Return (x, y) of the center of cell containing provided text 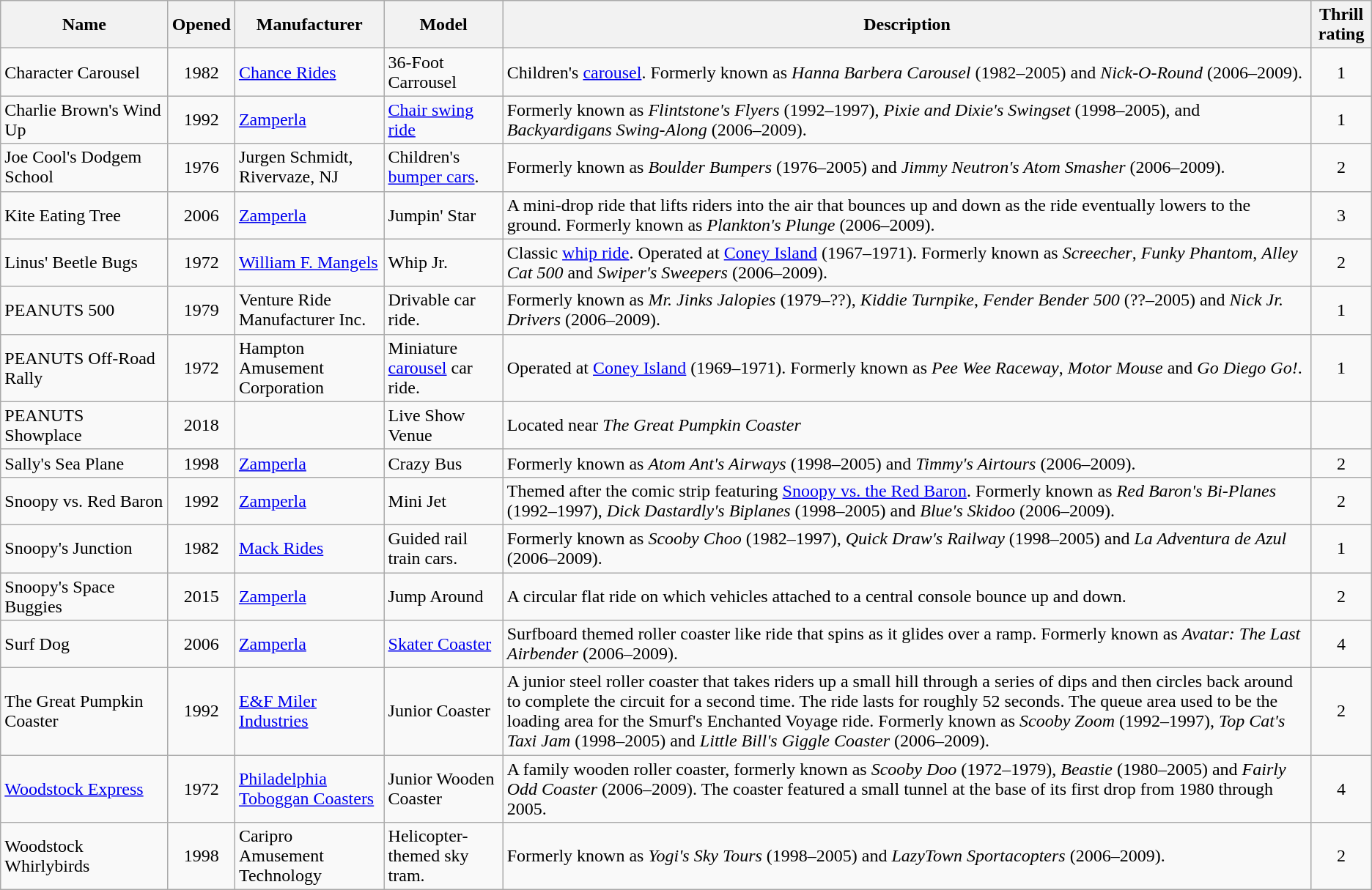
Opened (201, 25)
PEANUTS Off-Road Rally (85, 368)
Children's carousel. Formerly known as Hanna Barbera Carousel (1982–2005) and Nick-O-Round (2006–2009). (907, 72)
Caripro Amusement Technology (309, 856)
Chair swing ride (443, 120)
Character Carousel (85, 72)
Jurgen Schmidt, Rivervaze, NJ (309, 167)
Mini Jet (443, 501)
Sally's Sea Plane (85, 463)
Formerly known as Scooby Choo (1982–1997), Quick Draw's Railway (1998–2005) and La Adventura de Azul (2006–2009). (907, 548)
Manufacturer (309, 25)
36-Foot Carrousel (443, 72)
Kite Eating Tree (85, 215)
Woodstock Whirlybirds (85, 856)
Philadelphia Toboggan Coasters (309, 789)
Crazy Bus (443, 463)
Joe Cool's Dodgem School (85, 167)
Jump Around (443, 596)
Jumpin' Star (443, 215)
Chance Rides (309, 72)
Snoopy's Junction (85, 548)
Drivable car ride. (443, 311)
Guided rail train cars. (443, 548)
1979 (201, 311)
Charlie Brown's Wind Up (85, 120)
Located near The Great Pumpkin Coaster (907, 425)
Thrill rating (1341, 25)
Surf Dog (85, 645)
Miniature carousel car ride. (443, 368)
2018 (201, 425)
Description (907, 25)
Hampton Amusement Corporation (309, 368)
A circular flat ride on which vehicles attached to a central console bounce up and down. (907, 596)
Classic whip ride. Operated at Coney Island (1967–1971). Formerly known as Screecher, Funky Phantom, Alley Cat 500 and Swiper's Sweepers (2006–2009). (907, 262)
Whip Jr. (443, 262)
1976 (201, 167)
Mack Rides (309, 548)
Formerly known as Flintstone's Flyers (1992–1997), Pixie and Dixie's Swingset (1998–2005), and Backyardigans Swing-Along (2006–2009). (907, 120)
Operated at Coney Island (1969–1971). Formerly known as Pee Wee Raceway, Motor Mouse and Go Diego Go!. (907, 368)
Snoopy's Space Buggies (85, 596)
PEANUTS 500 (85, 311)
Formerly known as Boulder Bumpers (1976–2005) and Jimmy Neutron's Atom Smasher (2006–2009). (907, 167)
PEANUTS Showplace (85, 425)
Skater Coaster (443, 645)
The Great Pumpkin Coaster (85, 712)
Snoopy vs. Red Baron (85, 501)
Formerly known as Yogi's Sky Tours (1998–2005) and LazyTown Sportacopters (2006–2009). (907, 856)
E&F Miler Industries (309, 712)
Model (443, 25)
William F. Mangels (309, 262)
Linus' Beetle Bugs (85, 262)
3 (1341, 215)
Venture Ride Manufacturer Inc. (309, 311)
Live Show Venue (443, 425)
Formerly known as Atom Ant's Airways (1998–2005) and Timmy's Airtours (2006–2009). (907, 463)
Woodstock Express (85, 789)
Junior Wooden Coaster (443, 789)
Children's bumper cars. (443, 167)
Name (85, 25)
2015 (201, 596)
Formerly known as Mr. Jinks Jalopies (1979–??), Kiddie Turnpike, Fender Bender 500 (??–2005) and Nick Jr. Drivers (2006–2009). (907, 311)
Surfboard themed roller coaster like ride that spins as it glides over a ramp. Formerly known as Avatar: The Last Airbender (2006–2009). (907, 645)
Junior Coaster (443, 712)
Helicopter-themed sky tram. (443, 856)
